For the text-containing cell, return its midpoint in (X, Y) coordinate format. 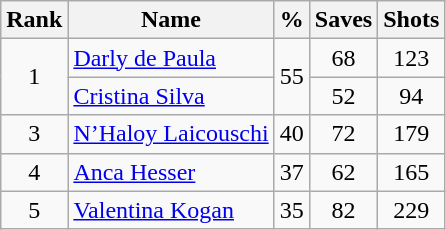
62 (343, 172)
165 (412, 172)
3 (34, 134)
Anca Hesser (171, 172)
179 (412, 134)
123 (412, 58)
35 (292, 210)
Darly de Paula (171, 58)
52 (343, 96)
72 (343, 134)
5 (34, 210)
N’Haloy Laicouschi (171, 134)
Cristina Silva (171, 96)
Valentina Kogan (171, 210)
% (292, 20)
Name (171, 20)
Shots (412, 20)
Saves (343, 20)
40 (292, 134)
4 (34, 172)
94 (412, 96)
37 (292, 172)
229 (412, 210)
68 (343, 58)
1 (34, 77)
55 (292, 77)
82 (343, 210)
Rank (34, 20)
